Capture the cell that displays the provided text and extract its [X, Y] central coordinate. 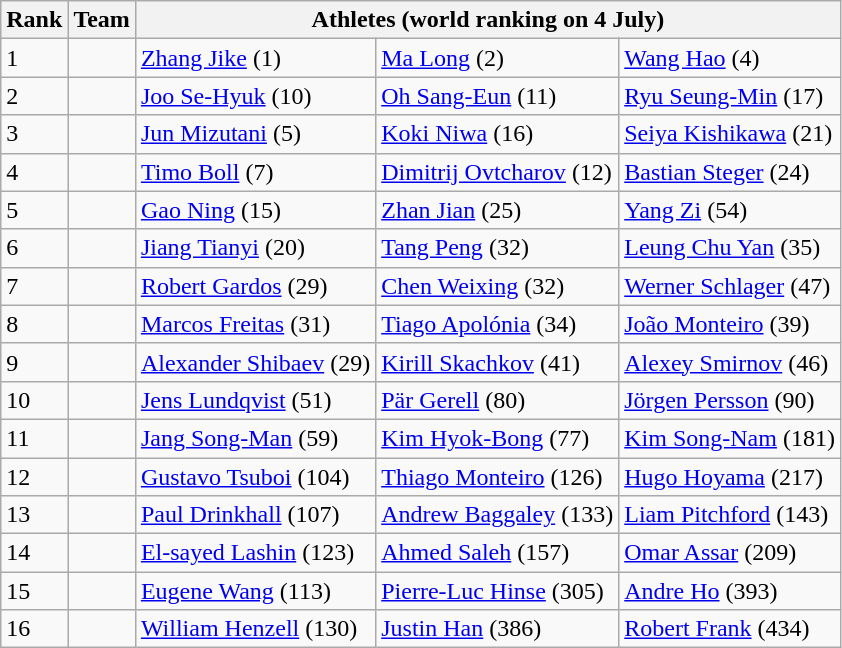
Jens Lundqvist (51) [255, 400]
Tang Peng (32) [498, 248]
Seiya Kishikawa (21) [730, 134]
Tiago Apolónia (34) [498, 324]
14 [34, 553]
Bastian Steger (24) [730, 172]
Robert Frank (434) [730, 629]
11 [34, 438]
1 [34, 58]
Yang Zi (54) [730, 210]
3 [34, 134]
Chen Weixing (32) [498, 286]
Alexey Smirnov (46) [730, 362]
Kim Hyok-Bong (77) [498, 438]
Justin Han (386) [498, 629]
7 [34, 286]
9 [34, 362]
13 [34, 515]
Koki Niwa (16) [498, 134]
Ahmed Saleh (157) [498, 553]
Leung Chu Yan (35) [730, 248]
5 [34, 210]
Alexander Shibaev (29) [255, 362]
Thiago Monteiro (126) [498, 477]
Jang Song-Man (59) [255, 438]
Robert Gardos (29) [255, 286]
Marcos Freitas (31) [255, 324]
15 [34, 591]
William Henzell (130) [255, 629]
Jörgen Persson (90) [730, 400]
Pär Gerell (80) [498, 400]
Athletes (world ranking on 4 July) [488, 20]
Ryu Seung-Min (17) [730, 96]
Timo Boll (7) [255, 172]
12 [34, 477]
6 [34, 248]
El-sayed Lashin (123) [255, 553]
Jiang Tianyi (20) [255, 248]
Paul Drinkhall (107) [255, 515]
Werner Schlager (47) [730, 286]
Jun Mizutani (5) [255, 134]
Pierre-Luc Hinse (305) [498, 591]
João Monteiro (39) [730, 324]
Ma Long (2) [498, 58]
Eugene Wang (113) [255, 591]
Omar Assar (209) [730, 553]
Gustavo Tsuboi (104) [255, 477]
Andre Ho (393) [730, 591]
Hugo Hoyama (217) [730, 477]
10 [34, 400]
Oh Sang-Eun (11) [498, 96]
4 [34, 172]
Zhang Jike (1) [255, 58]
8 [34, 324]
Team [102, 20]
Gao Ning (15) [255, 210]
Kim Song-Nam (181) [730, 438]
16 [34, 629]
Kirill Skachkov (41) [498, 362]
Liam Pitchford (143) [730, 515]
Zhan Jian (25) [498, 210]
Rank [34, 20]
Joo Se-Hyuk (10) [255, 96]
Dimitrij Ovtcharov (12) [498, 172]
Andrew Baggaley (133) [498, 515]
2 [34, 96]
Wang Hao (4) [730, 58]
